Find where the given text appears and provide that cell's center as [x, y] coordinate. 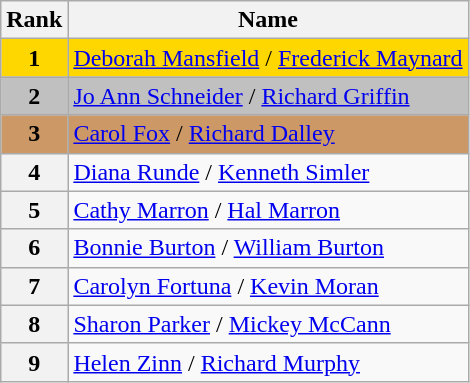
Helen Zinn / Richard Murphy [268, 362]
Rank [34, 20]
9 [34, 362]
Deborah Mansfield / Frederick Maynard [268, 58]
Cathy Marron / Hal Marron [268, 210]
4 [34, 172]
6 [34, 248]
5 [34, 210]
1 [34, 58]
Sharon Parker / Mickey McCann [268, 324]
Diana Runde / Kenneth Simler [268, 172]
3 [34, 134]
Bonnie Burton / William Burton [268, 248]
Carol Fox / Richard Dalley [268, 134]
Carolyn Fortuna / Kevin Moran [268, 286]
Jo Ann Schneider / Richard Griffin [268, 96]
8 [34, 324]
2 [34, 96]
7 [34, 286]
Name [268, 20]
